Return (X, Y) of the center of cell containing provided text 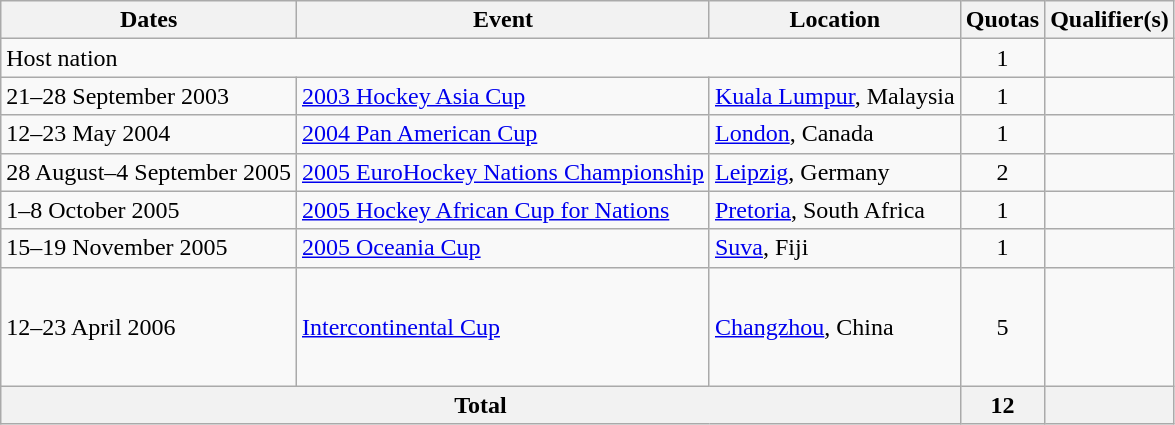
2005 Oceania Cup (502, 248)
2004 Pan American Cup (502, 134)
Dates (149, 20)
21–28 September 2003 (149, 96)
12 (1002, 405)
12–23 May 2004 (149, 134)
Quotas (1002, 20)
Host nation (480, 58)
28 August–4 September 2005 (149, 172)
15–19 November 2005 (149, 248)
Intercontinental Cup (502, 326)
1–8 October 2005 (149, 210)
2 (1002, 172)
Leipzig, Germany (834, 172)
Location (834, 20)
Kuala Lumpur, Malaysia (834, 96)
Pretoria, South Africa (834, 210)
2005 Hockey African Cup for Nations (502, 210)
2005 EuroHockey Nations Championship (502, 172)
12–23 April 2006 (149, 326)
Total (480, 405)
Event (502, 20)
2003 Hockey Asia Cup (502, 96)
Qualifier(s) (1110, 20)
5 (1002, 326)
Changzhou, China (834, 326)
London, Canada (834, 134)
Suva, Fiji (834, 248)
